Return [X, Y] of the center of cell containing provided text 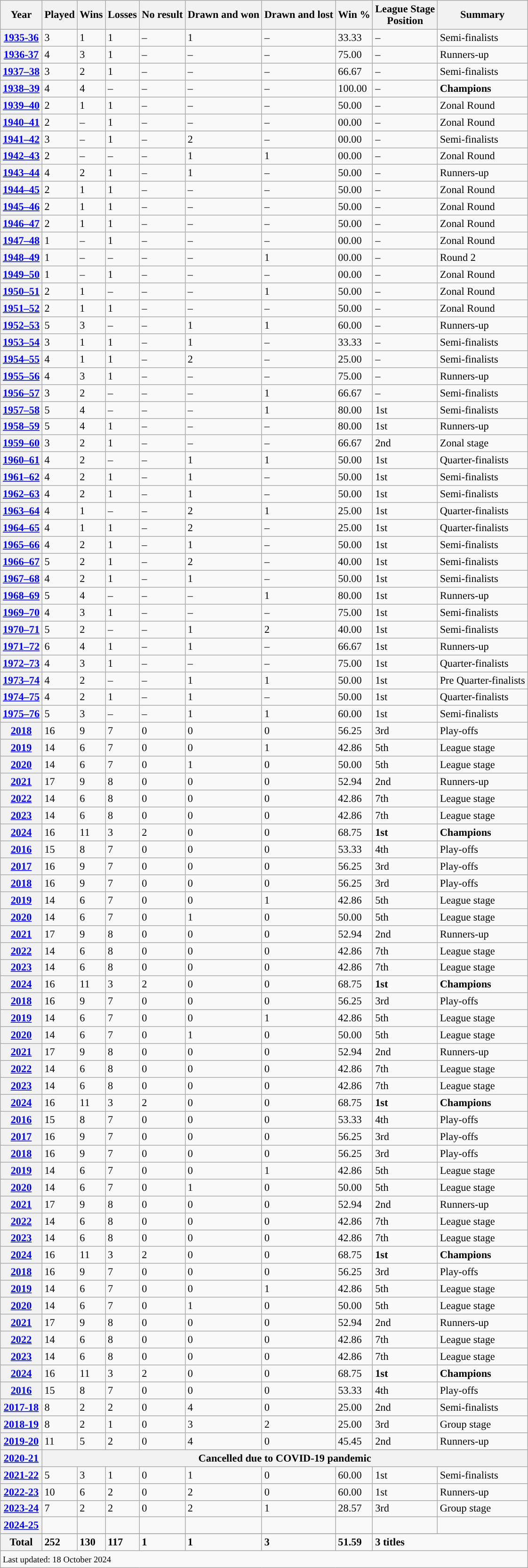
1951–52 [21, 308]
117 [122, 1543]
Zonal stage [482, 444]
2021-22 [21, 1475]
1963–64 [21, 511]
1954–55 [21, 359]
252 [59, 1543]
1942–43 [21, 156]
1967–68 [21, 579]
Total [21, 1543]
Cancelled due to COVID-19 pandemic [285, 1458]
1952–53 [21, 325]
1965–66 [21, 545]
1936-37 [21, 55]
1961–62 [21, 477]
1958–59 [21, 427]
2017-18 [21, 1407]
Pre Quarter-finalists [482, 680]
1937–38 [21, 72]
1955–56 [21, 376]
Drawn and won [224, 15]
League StagePosition [405, 15]
2019-20 [21, 1441]
1957–58 [21, 410]
3 titles [450, 1543]
2022-23 [21, 1492]
2023-24 [21, 1509]
1968–69 [21, 596]
1946–47 [21, 224]
1948–49 [21, 258]
130 [91, 1543]
2018-19 [21, 1424]
Round 2 [482, 258]
Played [59, 15]
51.59 [354, 1543]
1975–76 [21, 714]
1971–72 [21, 647]
1947–48 [21, 241]
2020-21 [21, 1458]
100.00 [354, 89]
1944–45 [21, 190]
10 [59, 1492]
1950–51 [21, 291]
No result [162, 15]
1972–73 [21, 663]
1974–75 [21, 697]
1953–54 [21, 342]
Wins [91, 15]
Drawn and lost [298, 15]
1939–40 [21, 105]
1935-36 [21, 38]
Last updated: 18 October 2024 [264, 1560]
1959–60 [21, 444]
28.57 [354, 1509]
1970–71 [21, 630]
1956–57 [21, 393]
1973–74 [21, 680]
1949–50 [21, 275]
1966–67 [21, 562]
2024-25 [21, 1526]
Summary [482, 15]
1960–61 [21, 461]
45.45 [354, 1441]
1940–41 [21, 122]
Year [21, 15]
1943–44 [21, 173]
1962–63 [21, 494]
Win % [354, 15]
Losses [122, 15]
1964–65 [21, 528]
1945–46 [21, 207]
1941–42 [21, 139]
1938–39 [21, 89]
1969–70 [21, 613]
